Return [x, y] of the center of cell containing provided text 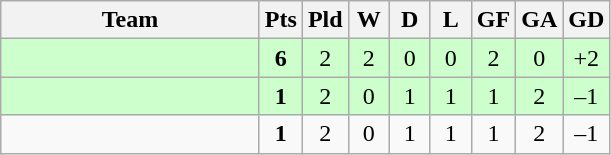
6 [280, 58]
GD [586, 20]
+2 [586, 58]
W [368, 20]
GF [493, 20]
L [450, 20]
D [410, 20]
GA [540, 20]
Pld [325, 20]
Team [130, 20]
Pts [280, 20]
